Determine the (x, y) coordinate at the center of the cell enclosing the given text.  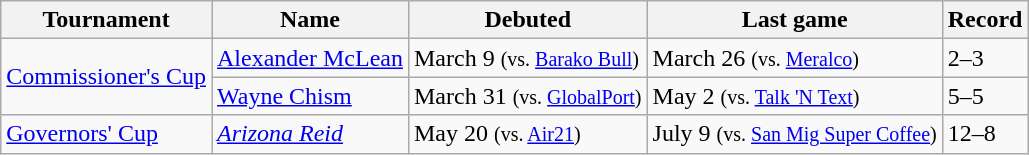
Governors' Cup (106, 134)
Tournament (106, 20)
Wayne Chism (310, 96)
March 31 (vs. GlobalPort) (528, 96)
5–5 (985, 96)
May 20 (vs. Air21) (528, 134)
March 26 (vs. Meralco) (794, 58)
Last game (794, 20)
Arizona Reid (310, 134)
Record (985, 20)
May 2 (vs. Talk 'N Text) (794, 96)
2–3 (985, 58)
March 9 (vs. Barako Bull) (528, 58)
Commissioner's Cup (106, 77)
Name (310, 20)
Alexander McLean (310, 58)
July 9 (vs. San Mig Super Coffee) (794, 134)
Debuted (528, 20)
12–8 (985, 134)
